Determine the (x, y) coordinate at the center of the cell enclosing the given text.  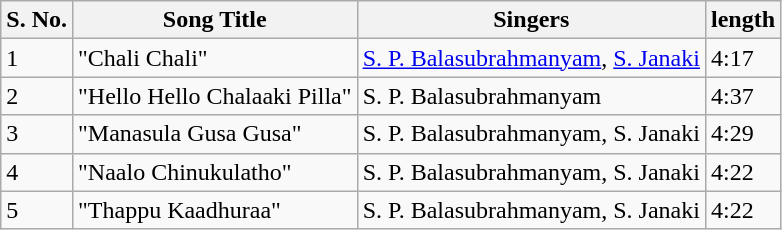
4:17 (742, 58)
"Naalo Chinukulatho" (214, 172)
3 (37, 134)
4:29 (742, 134)
S. P. Balasubrahmanyam (531, 96)
"Thappu Kaadhuraa" (214, 210)
"Manasula Gusa Gusa" (214, 134)
4:37 (742, 96)
2 (37, 96)
5 (37, 210)
length (742, 20)
"Hello Hello Chalaaki Pilla" (214, 96)
Singers (531, 20)
4 (37, 172)
1 (37, 58)
S. No. (37, 20)
Song Title (214, 20)
"Chali Chali" (214, 58)
